Identify which cell holds the provided text, then report its [X, Y] central coordinate. 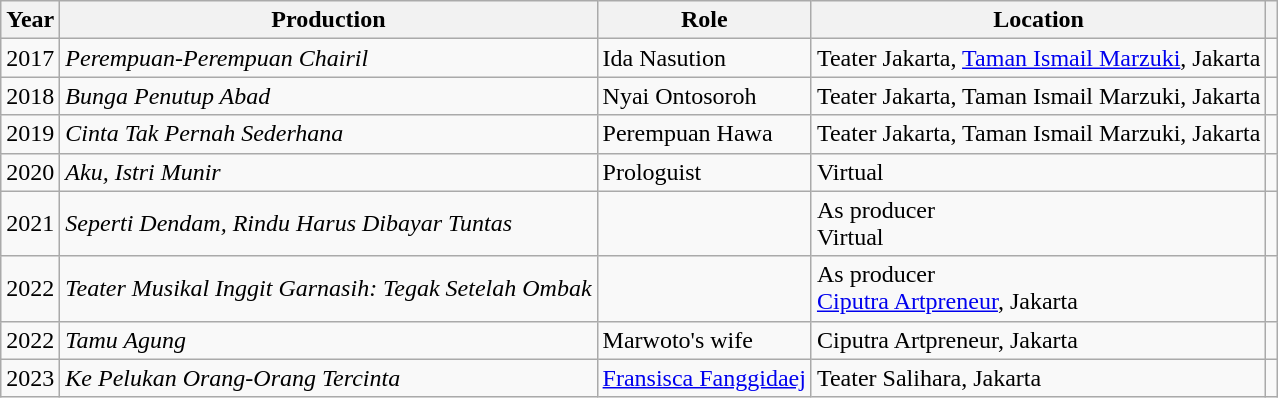
Cinta Tak Pernah Sederhana [328, 134]
Seperti Dendam, Rindu Harus Dibayar Tuntas [328, 224]
2021 [30, 224]
Aku, Istri Munir [328, 172]
Ida Nasution [704, 58]
2020 [30, 172]
Fransisca Fanggidaej [704, 378]
Prologuist [704, 172]
Marwoto's wife [704, 340]
2017 [30, 58]
Ciputra Artpreneur, Jakarta [1038, 340]
As producerVirtual [1038, 224]
2023 [30, 378]
Perempuan-Perempuan Chairil [328, 58]
As producerCiputra Artpreneur, Jakarta [1038, 288]
2018 [30, 96]
Tamu Agung [328, 340]
2019 [30, 134]
Virtual [1038, 172]
Production [328, 20]
Ke Pelukan Orang-Orang Tercinta [328, 378]
Nyai Ontosoroh [704, 96]
Location [1038, 20]
Teater Salihara, Jakarta [1038, 378]
Perempuan Hawa [704, 134]
Role [704, 20]
Year [30, 20]
Bunga Penutup Abad [328, 96]
Teater Musikal Inggit Garnasih: Tegak Setelah Ombak [328, 288]
